Detect which cell encompasses the target text, then output its [x, y] center coordinate. 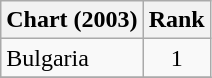
Bulgaria [72, 58]
Chart (2003) [72, 20]
1 [176, 58]
Rank [176, 20]
